Scan for the cell matching the given text and deliver its [X, Y] coordinate at center. 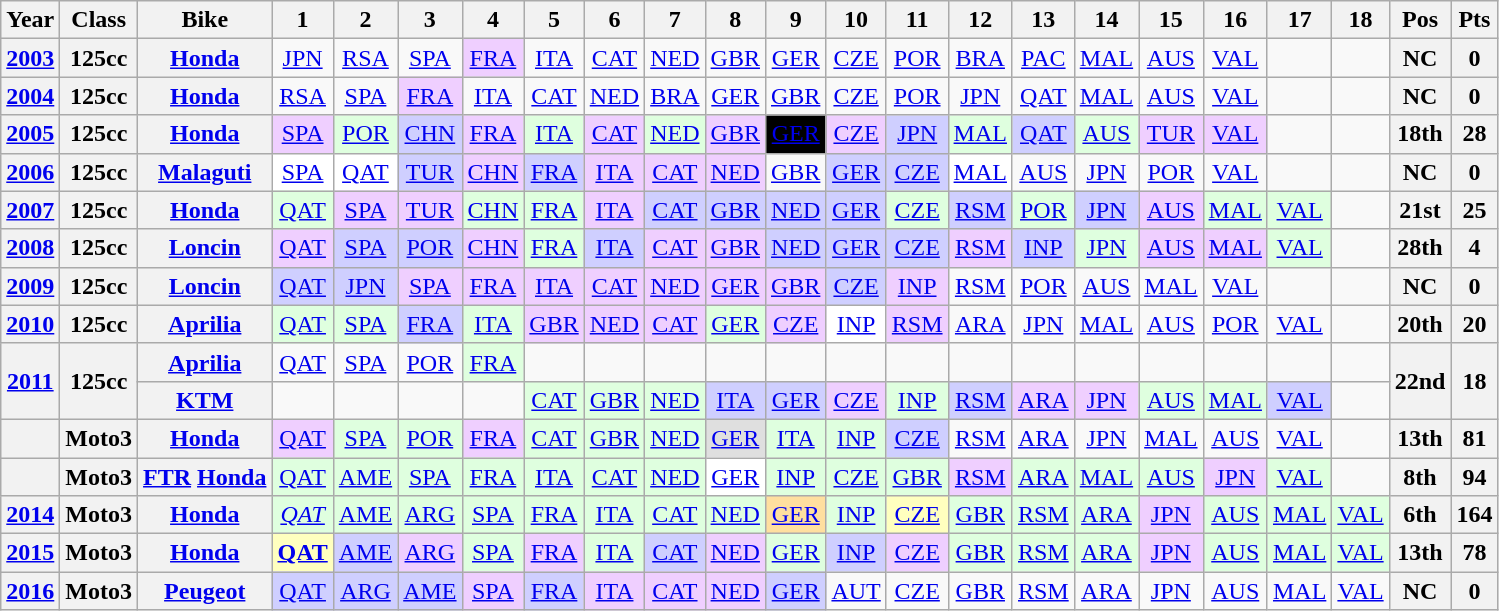
164 [1474, 515]
81 [1474, 438]
Bike [205, 20]
2004 [30, 96]
11 [917, 20]
14 [1106, 20]
25 [1474, 210]
28 [1474, 134]
2005 [30, 134]
Malaguti [205, 172]
2010 [30, 324]
2011 [30, 381]
PAC [1043, 58]
20 [1474, 324]
Pts [1474, 20]
2006 [30, 172]
20th [1420, 324]
Class [99, 20]
8 [735, 20]
15 [1171, 20]
3 [430, 20]
21st [1420, 210]
8th [1420, 477]
2009 [30, 286]
Peugeot [205, 591]
9 [795, 20]
22nd [1420, 381]
13 [1043, 20]
2008 [30, 248]
10 [856, 20]
1 [302, 20]
17 [1299, 20]
28th [1420, 248]
2003 [30, 58]
2014 [30, 515]
Year [30, 20]
2015 [30, 553]
7 [675, 20]
Pos [1420, 20]
FTR Honda [205, 477]
5 [554, 20]
KTM [205, 400]
18th [1420, 134]
2007 [30, 210]
AUT [856, 591]
16 [1235, 20]
78 [1474, 553]
2 [365, 20]
2016 [30, 591]
6 [614, 20]
6th [1420, 515]
94 [1474, 477]
12 [980, 20]
